Detect which cell encompasses the target text, then output its (X, Y) center coordinate. 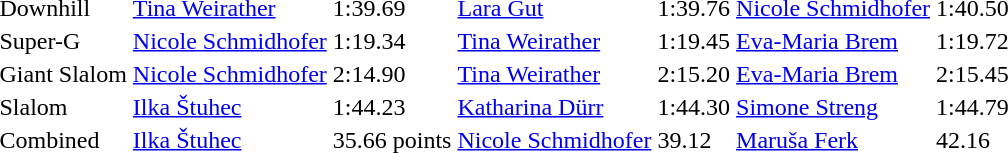
1:19.34 (392, 41)
2:15.20 (694, 74)
Katharina Dürr (554, 107)
Ilka Štuhec (230, 107)
2:14.90 (392, 74)
Simone Streng (834, 107)
1:19.45 (694, 41)
1:44.30 (694, 107)
1:44.23 (392, 107)
